Return (X, Y) of the center of cell containing provided text 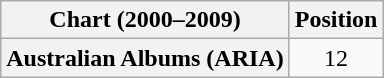
Australian Albums (ARIA) (145, 58)
12 (336, 58)
Position (336, 20)
Chart (2000–2009) (145, 20)
